Output the (x, y) coordinate of the center of the cell containing the given text.  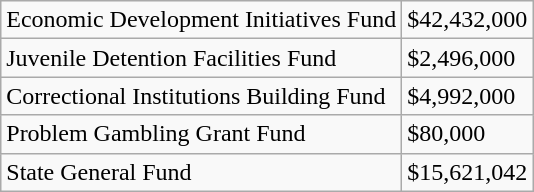
Economic Development Initiatives Fund (202, 20)
Problem Gambling Grant Fund (202, 134)
State General Fund (202, 172)
Juvenile Detention Facilities Fund (202, 58)
$4,992,000 (468, 96)
$2,496,000 (468, 58)
Correctional Institutions Building Fund (202, 96)
$42,432,000 (468, 20)
$80,000 (468, 134)
$15,621,042 (468, 172)
